Output the (X, Y) coordinate of the center of the cell containing the given text.  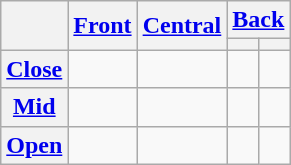
Close (34, 69)
Central (182, 26)
Front (102, 26)
Mid (34, 107)
Open (34, 145)
Back (258, 20)
